Scan for the cell matching the given text and deliver its [x, y] coordinate at center. 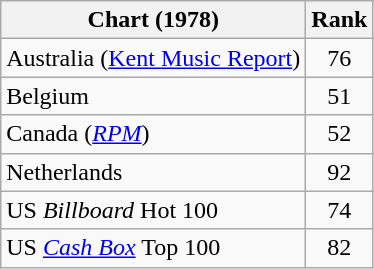
Rank [340, 20]
Belgium [154, 96]
82 [340, 248]
Chart (1978) [154, 20]
92 [340, 172]
74 [340, 210]
52 [340, 134]
51 [340, 96]
Netherlands [154, 172]
76 [340, 58]
US Billboard Hot 100 [154, 210]
US Cash Box Top 100 [154, 248]
Australia (Kent Music Report) [154, 58]
Canada (RPM) [154, 134]
